Provide the [x, y] coordinate of the cell's center where the given text is located.  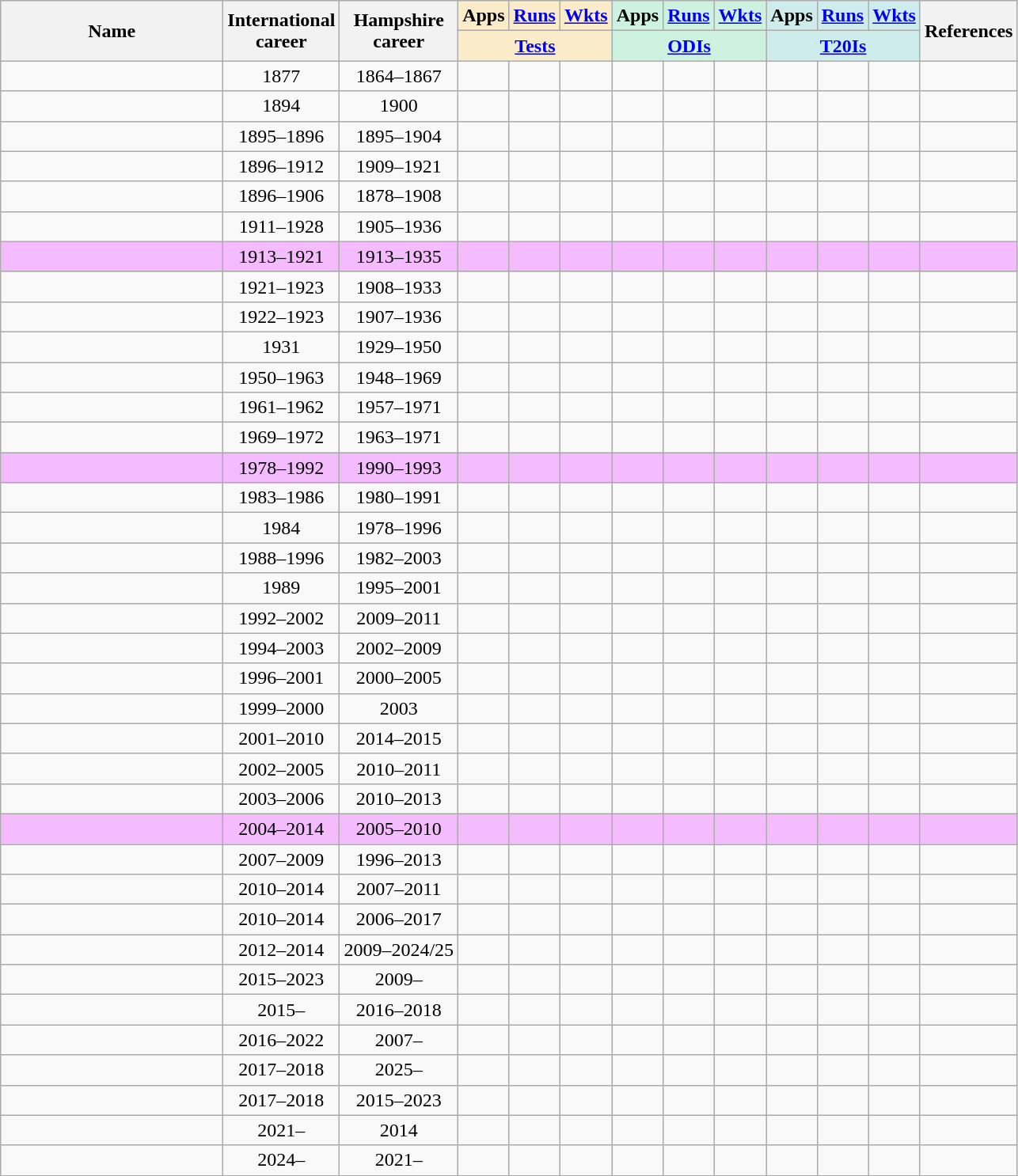
1911–1928 [282, 226]
2004–2014 [282, 829]
Internationalcareer [282, 31]
Hampshirecareer [399, 31]
2016–2018 [399, 1010]
1989 [282, 588]
1978–1996 [399, 528]
1999–2000 [282, 708]
2012–2014 [282, 950]
ODIs [689, 46]
2015– [282, 1010]
2000–2005 [399, 678]
1969–1972 [282, 438]
1913–1935 [399, 256]
2002–2009 [399, 648]
1907–1936 [399, 317]
1957–1971 [399, 408]
1963–1971 [399, 438]
1908–1933 [399, 286]
2016–2022 [282, 1040]
1895–1896 [282, 136]
Tests [535, 46]
2003 [399, 708]
2009–2024/25 [399, 950]
1982–2003 [399, 558]
1961–1962 [282, 408]
2014–2015 [399, 738]
2001–2010 [282, 738]
1948–1969 [399, 377]
1913–1921 [282, 256]
1896–1912 [282, 166]
2024– [282, 1160]
1931 [282, 347]
2010–2011 [399, 768]
2007–2011 [399, 890]
2014 [399, 1130]
1992–2002 [282, 618]
1983–1986 [282, 498]
1995–2001 [399, 588]
2009– [399, 980]
2010–2013 [399, 799]
1877 [282, 76]
2009–2011 [399, 618]
1994–2003 [282, 648]
1922–1923 [282, 317]
2005–2010 [399, 829]
2007–2009 [282, 859]
1980–1991 [399, 498]
1895–1904 [399, 136]
1978–1992 [282, 468]
1984 [282, 528]
1905–1936 [399, 226]
1900 [399, 106]
T20Is [844, 46]
2002–2005 [282, 768]
1929–1950 [399, 347]
1894 [282, 106]
1864–1867 [399, 76]
1896–1906 [282, 196]
Name [112, 31]
2007– [399, 1040]
2003–2006 [282, 799]
1950–1963 [282, 377]
1990–1993 [399, 468]
1988–1996 [282, 558]
1909–1921 [399, 166]
1996–2013 [399, 859]
1921–1923 [282, 286]
2006–2017 [399, 920]
2025– [399, 1070]
References [969, 31]
1878–1908 [399, 196]
1996–2001 [282, 678]
